Return (X, Y) of the center of cell containing provided text 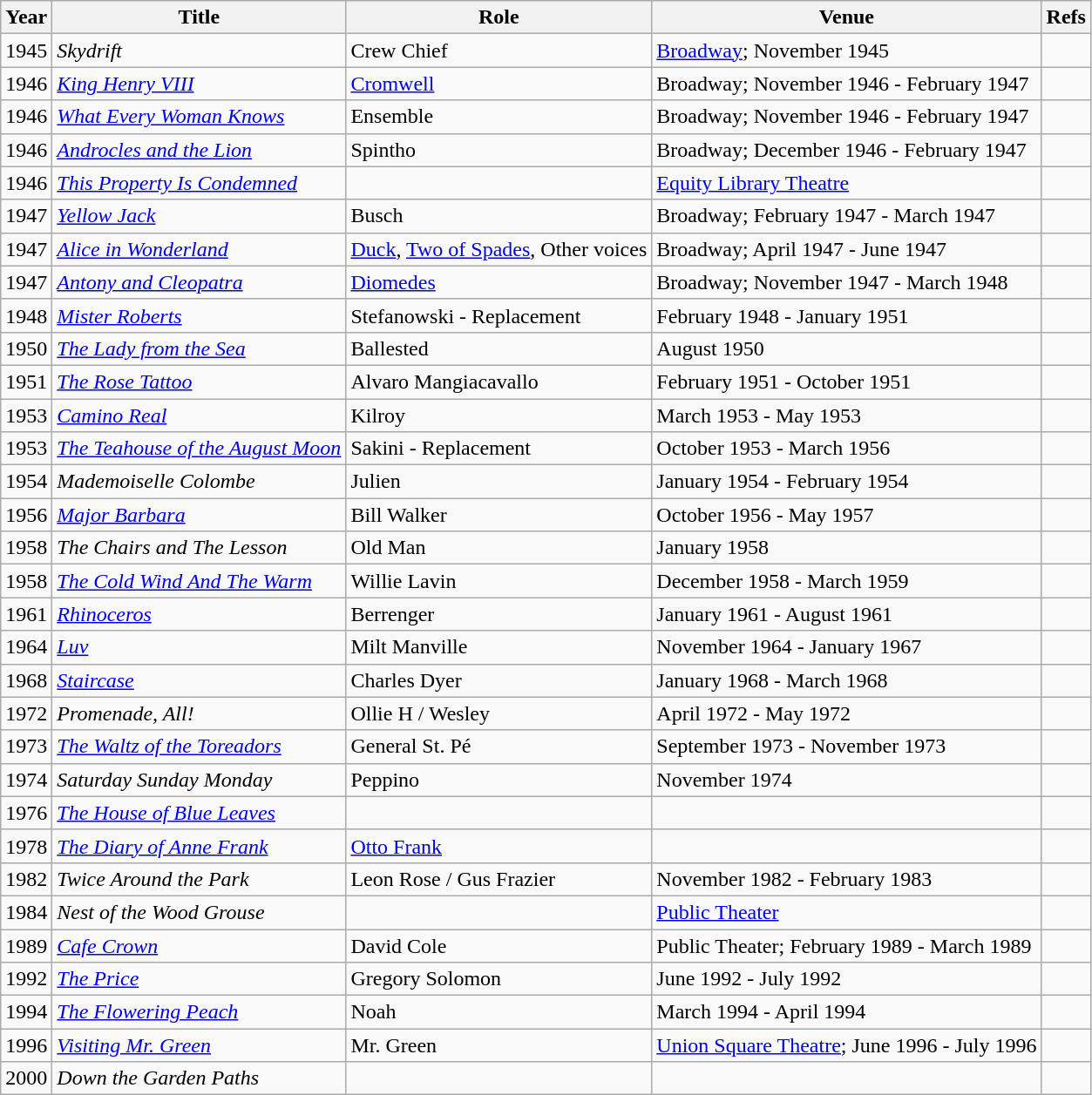
Noah (499, 1012)
1951 (26, 382)
Charles Dyer (499, 680)
Skydrift (199, 51)
Broadway; February 1947 - March 1947 (847, 216)
Equity Library Theatre (847, 183)
1984 (26, 912)
1954 (26, 482)
Down the Garden Paths (199, 1078)
1982 (26, 879)
Union Square Theatre; June 1996 - July 1996 (847, 1045)
1964 (26, 647)
June 1992 - July 1992 (847, 979)
The Rose Tattoo (199, 382)
1956 (26, 515)
The Price (199, 979)
The Diary of Anne Frank (199, 846)
Antony and Cleopatra (199, 282)
1968 (26, 680)
Role (499, 17)
March 1994 - April 1994 (847, 1012)
1972 (26, 713)
Public Theater (847, 912)
Alice in Wonderland (199, 249)
November 1974 (847, 780)
January 1954 - February 1954 (847, 482)
David Cole (499, 945)
1950 (26, 348)
1961 (26, 614)
Major Barbara (199, 515)
Ensemble (499, 117)
2000 (26, 1078)
Diomedes (499, 282)
Old Man (499, 548)
Broadway; April 1947 - June 1947 (847, 249)
September 1973 - November 1973 (847, 747)
1973 (26, 747)
1978 (26, 846)
Cromwell (499, 84)
Twice Around the Park (199, 879)
Duck, Two of Spades, Other voices (499, 249)
Spintho (499, 150)
Promenade, All! (199, 713)
Public Theater; February 1989 - March 1989 (847, 945)
Milt Manville (499, 647)
Ballested (499, 348)
November 1964 - January 1967 (847, 647)
Busch (499, 216)
Leon Rose / Gus Frazier (499, 879)
August 1950 (847, 348)
Saturday Sunday Monday (199, 780)
Berrenger (499, 614)
Venue (847, 17)
Refs (1066, 17)
Broadway; December 1946 - February 1947 (847, 150)
1976 (26, 813)
Broadway; November 1947 - March 1948 (847, 282)
Bill Walker (499, 515)
March 1953 - May 1953 (847, 416)
The Waltz of the Toreadors (199, 747)
The Lady from the Sea (199, 348)
Otto Frank (499, 846)
Staircase (199, 680)
Julien (499, 482)
January 1961 - August 1961 (847, 614)
Luv (199, 647)
October 1956 - May 1957 (847, 515)
1989 (26, 945)
Mr. Green (499, 1045)
Gregory Solomon (499, 979)
Year (26, 17)
Yellow Jack (199, 216)
Nest of the Wood Grouse (199, 912)
1945 (26, 51)
Rhinoceros (199, 614)
Willie Lavin (499, 581)
Mister Roberts (199, 315)
Cafe Crown (199, 945)
General St. Pé (499, 747)
Mademoiselle Colombe (199, 482)
Broadway; November 1945 (847, 51)
Alvaro Mangiacavallo (499, 382)
Camino Real (199, 416)
November 1982 - February 1983 (847, 879)
Stefanowski - Replacement (499, 315)
Peppino (499, 780)
The Chairs and The Lesson (199, 548)
Crew Chief (499, 51)
The Teahouse of the August Moon (199, 449)
1948 (26, 315)
April 1972 - May 1972 (847, 713)
October 1953 - March 1956 (847, 449)
What Every Woman Knows (199, 117)
December 1958 - March 1959 (847, 581)
1974 (26, 780)
February 1948 - January 1951 (847, 315)
1996 (26, 1045)
The House of Blue Leaves (199, 813)
January 1968 - March 1968 (847, 680)
February 1951 - October 1951 (847, 382)
This Property Is Condemned (199, 183)
1994 (26, 1012)
Ollie H / Wesley (499, 713)
Kilroy (499, 416)
Sakini - Replacement (499, 449)
January 1958 (847, 548)
The Cold Wind And The Warm (199, 581)
The Flowering Peach (199, 1012)
1992 (26, 979)
Title (199, 17)
Visiting Mr. Green (199, 1045)
King Henry VIII (199, 84)
Androcles and the Lion (199, 150)
